Capture the cell that displays the provided text and extract its (X, Y) central coordinate. 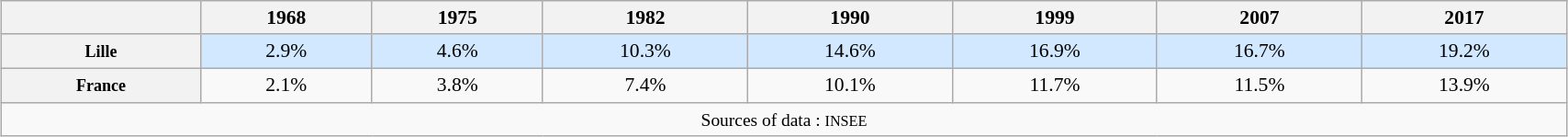
Lille (101, 51)
11.5% (1260, 86)
1968 (286, 17)
1990 (850, 17)
19.2% (1463, 51)
16.9% (1054, 51)
2.1% (286, 86)
13.9% (1463, 86)
2.9% (286, 51)
11.7% (1054, 86)
10.1% (850, 86)
Sources of data : INSEE (784, 120)
1975 (457, 17)
1999 (1054, 17)
2007 (1260, 17)
4.6% (457, 51)
10.3% (644, 51)
France (101, 86)
7.4% (644, 86)
1982 (644, 17)
14.6% (850, 51)
16.7% (1260, 51)
3.8% (457, 86)
2017 (1463, 17)
